Extract the [x, y] coordinate from the center of the cell holding the provided text.  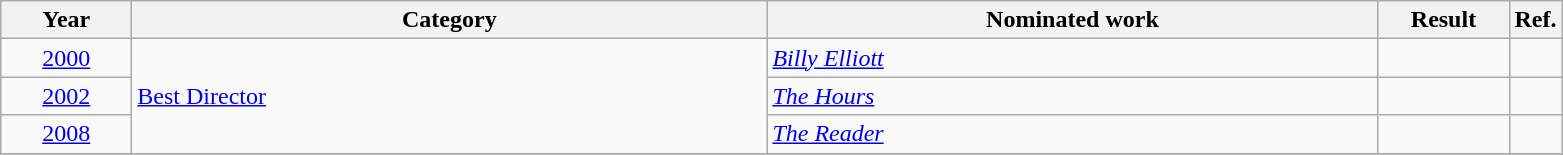
Best Director [450, 96]
The Hours [1072, 96]
Nominated work [1072, 20]
Category [450, 20]
Billy Elliott [1072, 58]
Year [66, 20]
Result [1444, 20]
The Reader [1072, 134]
2008 [66, 134]
Ref. [1536, 20]
2002 [66, 96]
2000 [66, 58]
